Find where the given text appears and provide that cell's center as (X, Y) coordinate. 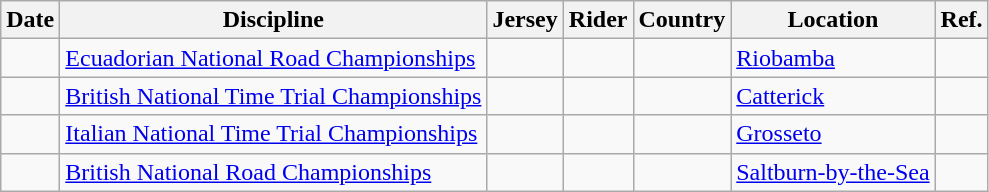
Italian National Time Trial Championships (274, 134)
Grosseto (833, 134)
Ref. (962, 20)
Date (30, 20)
Catterick (833, 96)
Location (833, 20)
Rider (598, 20)
Discipline (274, 20)
Country (682, 20)
Ecuadorian National Road Championships (274, 58)
British National Time Trial Championships (274, 96)
Riobamba (833, 58)
Jersey (525, 20)
Saltburn-by-the-Sea (833, 172)
British National Road Championships (274, 172)
